Return (x, y) of the center of cell containing provided text 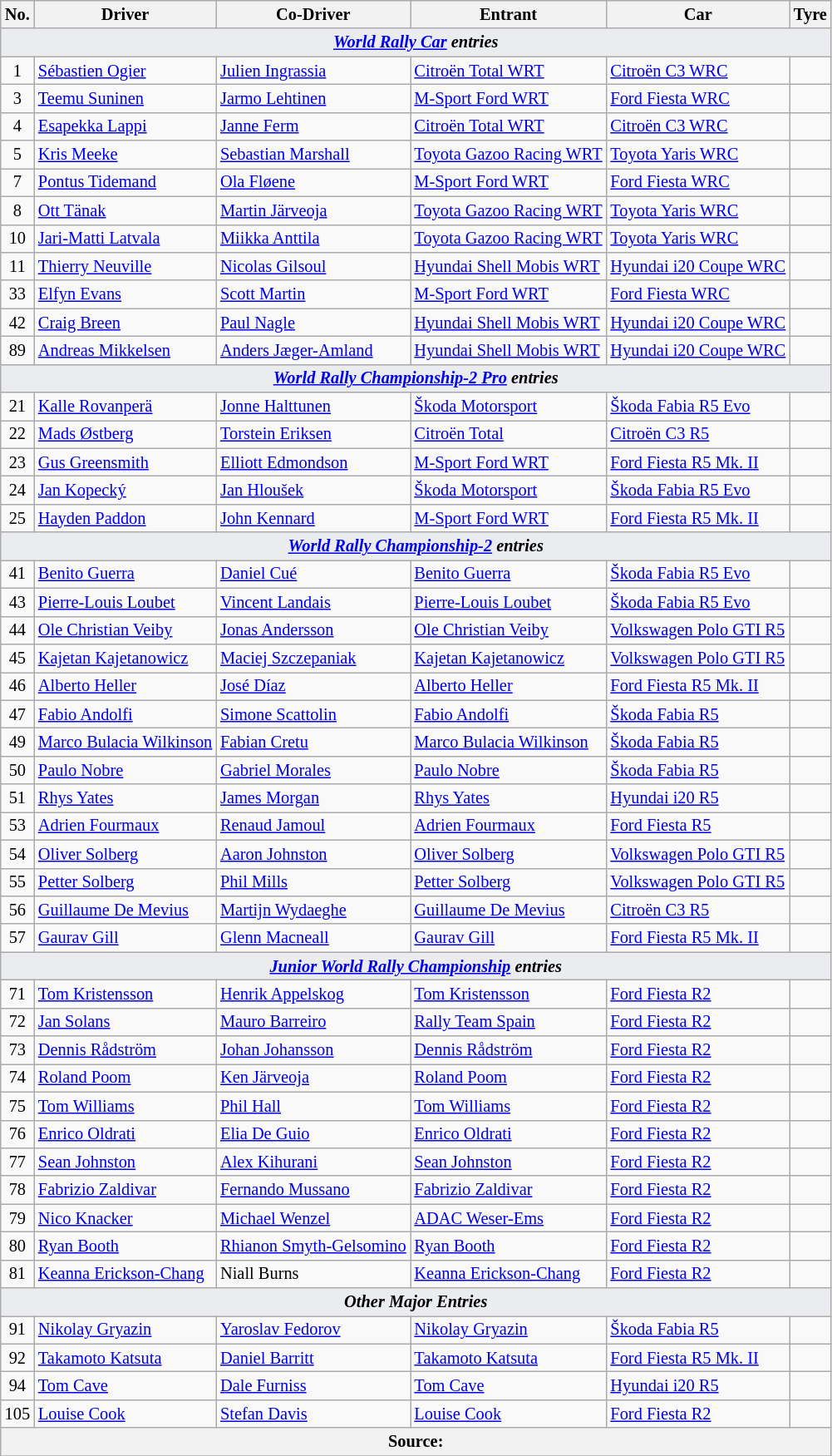
10 (17, 239)
ADAC Weser-Ems (509, 1218)
Elia De Guio (313, 1134)
45 (17, 658)
No. (17, 14)
4 (17, 126)
91 (17, 1330)
49 (17, 742)
Janne Ferm (313, 126)
Sebastian Marshall (313, 155)
Elfyn Evans (125, 294)
Citroën Total (509, 434)
Martin Järveoja (313, 210)
Phil Mills (313, 882)
James Morgan (313, 798)
Craig Breen (125, 323)
Paul Nagle (313, 323)
Mauro Barreiro (313, 1022)
8 (17, 210)
Jan Hloušek (313, 490)
71 (17, 994)
Other Major Entries (416, 1302)
Entrant (509, 14)
Dale Furniss (313, 1386)
Torstein Eriksen (313, 434)
World Rally Championship-2 entries (416, 546)
21 (17, 407)
74 (17, 1078)
World Rally Car entries (416, 42)
Junior World Rally Championship entries (416, 966)
Yaroslav Fedorov (313, 1330)
Hayden Paddon (125, 518)
Miikka Anttila (313, 239)
Glenn Macneall (313, 938)
7 (17, 182)
53 (17, 826)
Kris Meeke (125, 155)
Martijn Wydaeghe (313, 910)
44 (17, 630)
Nico Knacker (125, 1218)
78 (17, 1190)
José Díaz (313, 686)
Jan Solans (125, 1022)
11 (17, 266)
51 (17, 798)
Vincent Landais (313, 602)
Aaron Johnston (313, 854)
Scott Martin (313, 294)
47 (17, 714)
Jari-Matti Latvala (125, 239)
23 (17, 462)
Source: (416, 1442)
81 (17, 1274)
Andreas Mikkelsen (125, 350)
73 (17, 1050)
Gabriel Morales (313, 770)
Fernando Mussano (313, 1190)
Ford Fiesta R5 (698, 826)
Kalle Rovanperä (125, 407)
54 (17, 854)
Michael Wenzel (313, 1218)
John Kennard (313, 518)
77 (17, 1162)
1 (17, 71)
Rhianon Smyth-Gelsomino (313, 1246)
Julien Ingrassia (313, 71)
Jonne Halttunen (313, 407)
Maciej Szczepaniak (313, 658)
79 (17, 1218)
56 (17, 910)
Phil Hall (313, 1106)
Niall Burns (313, 1274)
Renaud Jamoul (313, 826)
89 (17, 350)
24 (17, 490)
22 (17, 434)
Tyre (810, 14)
Esapekka Lappi (125, 126)
Elliott Edmondson (313, 462)
Mads Østberg (125, 434)
5 (17, 155)
Fabian Cretu (313, 742)
Daniel Cué (313, 574)
Daniel Barritt (313, 1358)
25 (17, 518)
Ola Fløene (313, 182)
Pontus Tidemand (125, 182)
41 (17, 574)
43 (17, 602)
33 (17, 294)
42 (17, 323)
Simone Scattolin (313, 714)
94 (17, 1386)
Stefan Davis (313, 1414)
75 (17, 1106)
Ken Järveoja (313, 1078)
Nicolas Gilsoul (313, 266)
Gus Greensmith (125, 462)
105 (17, 1414)
Car (698, 14)
46 (17, 686)
Co-Driver (313, 14)
Driver (125, 14)
92 (17, 1358)
Jan Kopecký (125, 490)
50 (17, 770)
80 (17, 1246)
Henrik Appelskog (313, 994)
Anders Jæger-Amland (313, 350)
Sébastien Ogier (125, 71)
Jonas Andersson (313, 630)
Thierry Neuville (125, 266)
World Rally Championship-2 Pro entries (416, 378)
Rally Team Spain (509, 1022)
Johan Johansson (313, 1050)
Teemu Suninen (125, 98)
55 (17, 882)
76 (17, 1134)
3 (17, 98)
Ott Tänak (125, 210)
Jarmo Lehtinen (313, 98)
57 (17, 938)
72 (17, 1022)
Alex Kihurani (313, 1162)
